Return (X, Y) of the center of cell containing provided text 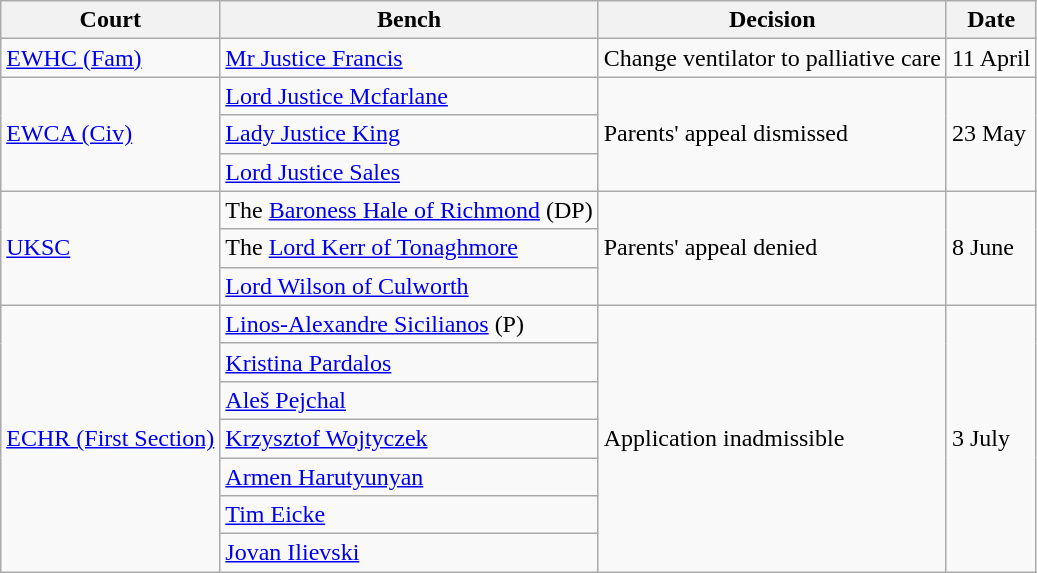
EWHC (Fam) (110, 58)
Mr Justice Francis (409, 58)
UKSC (110, 248)
23 May (991, 134)
EWCA (Civ) (110, 134)
Tim Eicke (409, 515)
Linos-Alexandre Sicilianos (P) (409, 324)
Parents' appeal dismissed (772, 134)
Lord Justice Sales (409, 172)
8 June (991, 248)
Lord Justice Mcfarlane (409, 96)
Kristina Pardalos (409, 362)
Court (110, 20)
Parents' appeal denied (772, 248)
ECHR (First Section) (110, 438)
Armen Harutyunyan (409, 477)
Change ventilator to palliative care (772, 58)
Krzysztof Wojtyczek (409, 438)
The Baroness Hale of Richmond (DP) (409, 210)
Date (991, 20)
Jovan Ilievski (409, 553)
Decision (772, 20)
Aleš Pejchal (409, 400)
3 July (991, 438)
Lady Justice King (409, 134)
The Lord Kerr of Tonaghmore (409, 248)
Lord Wilson of Culworth (409, 286)
Application inadmissible (772, 438)
11 April (991, 58)
Bench (409, 20)
